Identify which cell holds the provided text, then report its [X, Y] central coordinate. 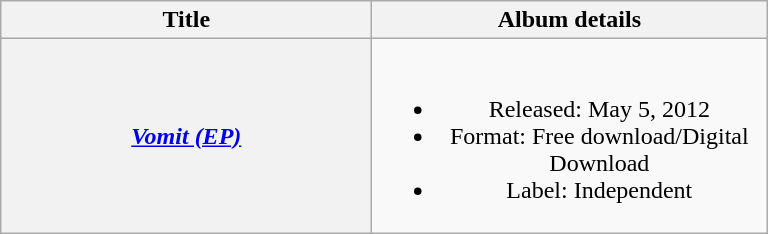
Vomit (EP) [186, 136]
Released: May 5, 2012Format: Free download/Digital DownloadLabel: Independent [570, 136]
Title [186, 20]
Album details [570, 20]
